Output the [X, Y] coordinate of the center of the cell containing the given text.  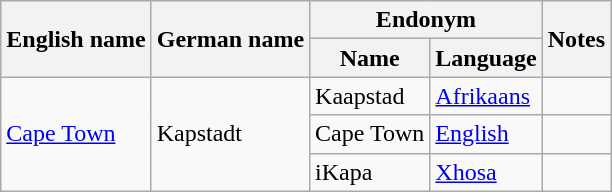
Xhosa [486, 172]
Endonym [426, 20]
English [486, 134]
German name [230, 39]
Language [486, 58]
Notes [576, 39]
English name [76, 39]
Afrikaans [486, 96]
Kaapstad [370, 96]
iKapa [370, 172]
Name [370, 58]
Kapstadt [230, 134]
